Provide the [X, Y] coordinate of the cell's center where the given text is located.  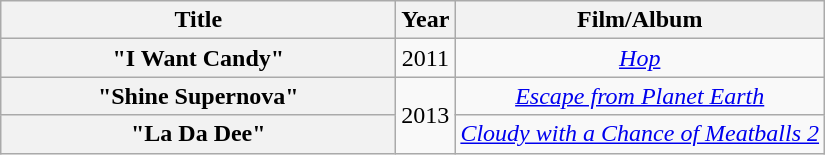
"La Da Dee" [198, 134]
"Shine Supernova" [198, 96]
Film/Album [640, 20]
2011 [426, 58]
"I Want Candy" [198, 58]
Cloudy with a Chance of Meatballs 2 [640, 134]
Escape from Planet Earth [640, 96]
2013 [426, 115]
Hop [640, 58]
Year [426, 20]
Title [198, 20]
